From the cell containing the given text, extract its center point as (x, y) coordinate. 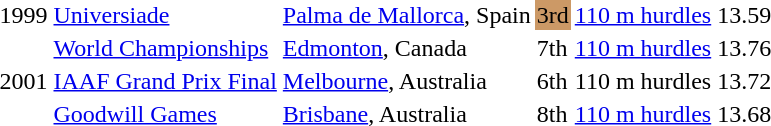
6th (552, 81)
IAAF Grand Prix Final (165, 81)
Universiade (165, 15)
Edmonton, Canada (406, 48)
7th (552, 48)
Palma de Mallorca, Spain (406, 15)
Melbourne, Australia (406, 81)
3rd (552, 15)
World Championships (165, 48)
